Identify which cell holds the provided text, then report its (X, Y) central coordinate. 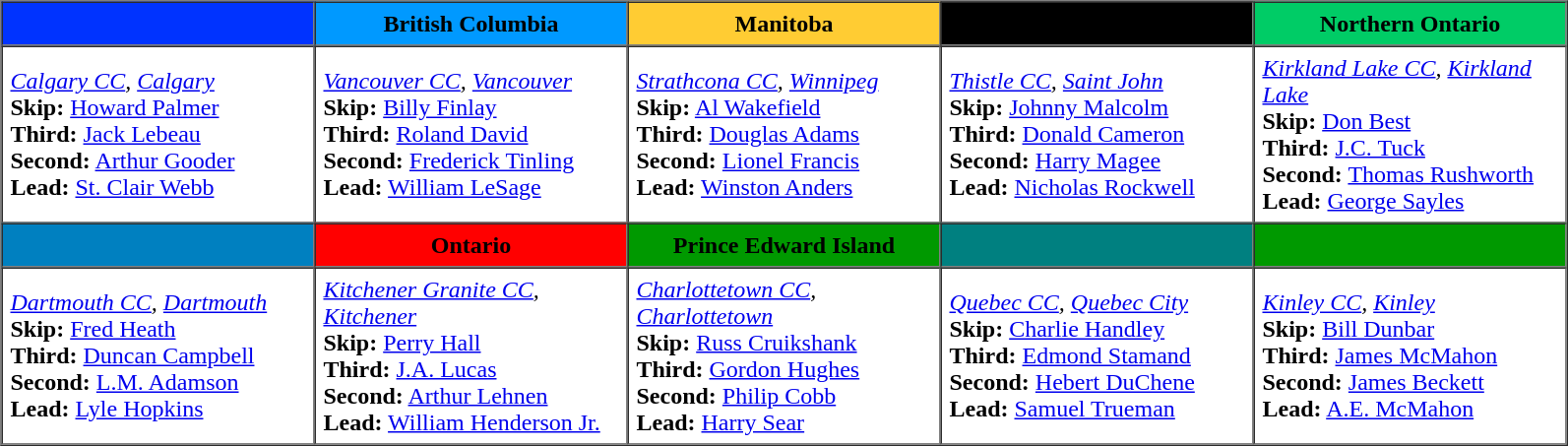
Kirkland Lake CC, Kirkland LakeSkip: Don Best Third: J.C. Tuck Second: Thomas Rushworth Lead: George Sayles (1411, 134)
Ontario (471, 244)
Kitchener Granite CC, KitchenerSkip: Perry Hall Third: J.A. Lucas Second: Arthur Lehnen Lead: William Henderson Jr. (471, 356)
Strathcona CC, WinnipegSkip: Al Wakefield Third: Douglas Adams Second: Lionel Francis Lead: Winston Anders (784, 134)
Dartmouth CC, DartmouthSkip: Fred Heath Third: Duncan Campbell Second: L.M. Adamson Lead: Lyle Hopkins (158, 356)
Charlottetown CC, CharlottetownSkip: Russ Cruikshank Third: Gordon Hughes Second: Philip Cobb Lead: Harry Sear (784, 356)
Northern Ontario (1411, 24)
Vancouver CC, VancouverSkip: Billy Finlay Third: Roland David Second: Frederick Tinling Lead: William LeSage (471, 134)
British Columbia (471, 24)
Quebec CC, Quebec CitySkip: Charlie Handley Third: Edmond Stamand Second: Hebert DuChene Lead: Samuel Trueman (1098, 356)
Kinley CC, KinleySkip: Bill Dunbar Third: James McMahon Second: James Beckett Lead: A.E. McMahon (1411, 356)
Thistle CC, Saint JohnSkip: Johnny Malcolm Third: Donald Cameron Second: Harry Magee Lead: Nicholas Rockwell (1098, 134)
Manitoba (784, 24)
Calgary CC, CalgarySkip: Howard Palmer Third: Jack Lebeau Second: Arthur Gooder Lead: St. Clair Webb (158, 134)
Prince Edward Island (784, 244)
